From the cell containing the given text, extract its center point as [x, y] coordinate. 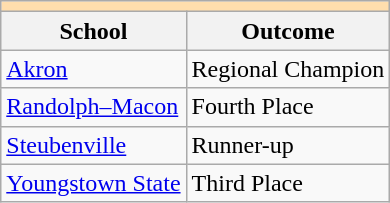
School [94, 31]
Outcome [288, 31]
Youngstown State [94, 183]
Steubenville [94, 145]
Fourth Place [288, 107]
Runner-up [288, 145]
Randolph–Macon [94, 107]
Akron [94, 69]
Regional Champion [288, 69]
Third Place [288, 183]
